Return [x, y] of the center of cell containing provided text 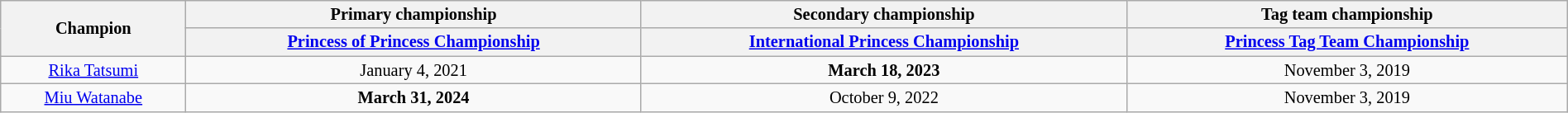
Princess of Princess Championship [414, 42]
March 31, 2024 [414, 97]
Primary championship [414, 14]
October 9, 2022 [883, 97]
International Princess Championship [883, 42]
March 18, 2023 [883, 70]
January 4, 2021 [414, 70]
Miu Watanabe [93, 97]
Secondary championship [883, 14]
Tag team championship [1346, 14]
Rika Tatsumi [93, 70]
Champion [93, 28]
Princess Tag Team Championship [1346, 42]
